Provide the [x, y] coordinate of the cell's center where the given text is located.  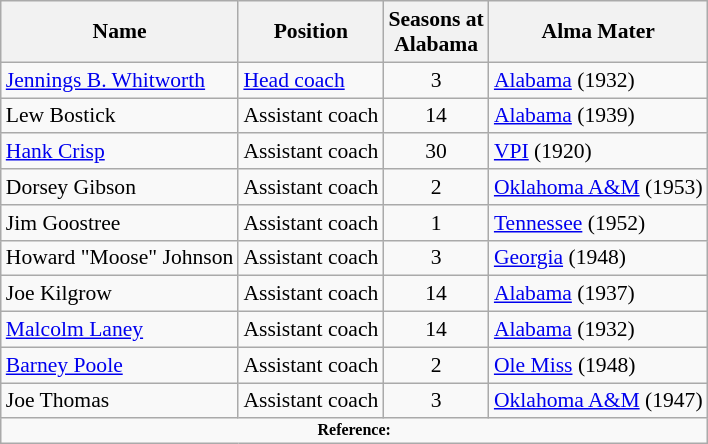
Barney Poole [120, 365]
Head coach [310, 80]
Hank Crisp [120, 152]
Oklahoma A&M (1953) [598, 187]
Lew Bostick [120, 116]
Dorsey Gibson [120, 187]
Malcolm Laney [120, 330]
1 [436, 223]
Howard "Moose" Johnson [120, 258]
Jim Goostree [120, 223]
30 [436, 152]
Joe Thomas [120, 401]
Position [310, 32]
Tennessee (1952) [598, 223]
Alabama (1939) [598, 116]
Ole Miss (1948) [598, 365]
Seasons atAlabama [436, 32]
Name [120, 32]
Oklahoma A&M (1947) [598, 401]
Joe Kilgrow [120, 294]
VPI (1920) [598, 152]
Alma Mater [598, 32]
Georgia (1948) [598, 258]
Alabama (1937) [598, 294]
Jennings B. Whitworth [120, 80]
Reference: [354, 431]
